Locate the cell with the specified text and output its (X, Y) center coordinate. 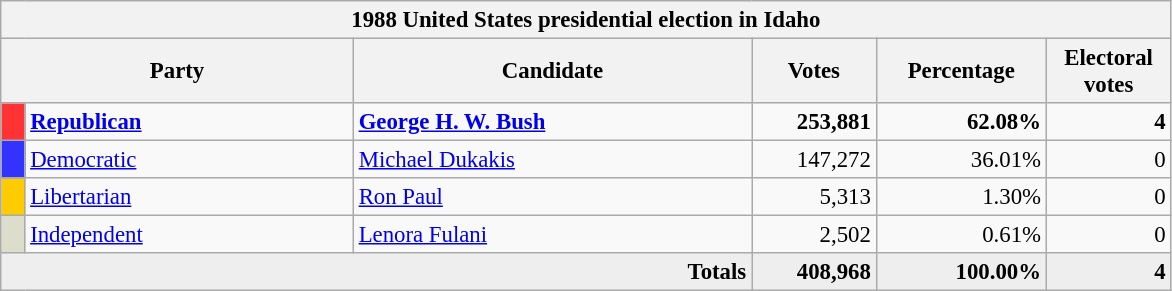
Candidate (552, 72)
147,272 (814, 160)
Party (178, 72)
62.08% (961, 122)
5,313 (814, 197)
Lenora Fulani (552, 235)
Ron Paul (552, 197)
1.30% (961, 197)
Republican (189, 122)
253,881 (814, 122)
Independent (189, 235)
Democratic (189, 160)
George H. W. Bush (552, 122)
Michael Dukakis (552, 160)
Electoral votes (1108, 72)
Libertarian (189, 197)
2,502 (814, 235)
36.01% (961, 160)
0.61% (961, 235)
Votes (814, 72)
1988 United States presidential election in Idaho (586, 20)
Percentage (961, 72)
4 (1108, 122)
